Return (X, Y) of the center of cell containing provided text 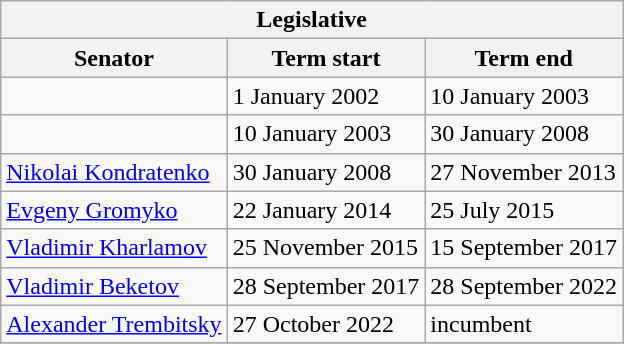
Vladimir Kharlamov (114, 248)
28 September 2017 (326, 286)
22 January 2014 (326, 210)
Legislative (312, 20)
15 September 2017 (524, 248)
25 July 2015 (524, 210)
incumbent (524, 324)
1 January 2002 (326, 96)
27 October 2022 (326, 324)
Vladimir Beketov (114, 286)
Nikolai Kondratenko (114, 172)
28 September 2022 (524, 286)
Alexander Trembitsky (114, 324)
Evgeny Gromyko (114, 210)
25 November 2015 (326, 248)
27 November 2013 (524, 172)
Senator (114, 58)
Term start (326, 58)
Term end (524, 58)
